Capture the cell that displays the provided text and extract its (x, y) central coordinate. 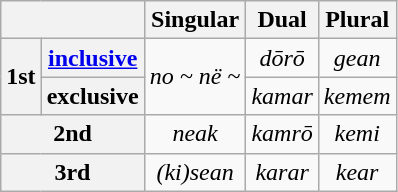
kemi (357, 134)
Dual (282, 20)
inclusive (92, 58)
1st (21, 77)
3rd (72, 172)
neak (195, 134)
dōrō (282, 58)
Singular (195, 20)
karar (282, 172)
2nd (72, 134)
kear (357, 172)
kemem (357, 96)
kamar (282, 96)
no ~ në ~ (195, 77)
exclusive (92, 96)
(ki)sean (195, 172)
kamrō (282, 134)
gean (357, 58)
Plural (357, 20)
